Determine the (x, y) coordinate at the center of the cell enclosing the given text.  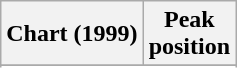
Chart (1999) (72, 34)
Peakposition (189, 34)
